Capture the cell that displays the provided text and extract its [x, y] central coordinate. 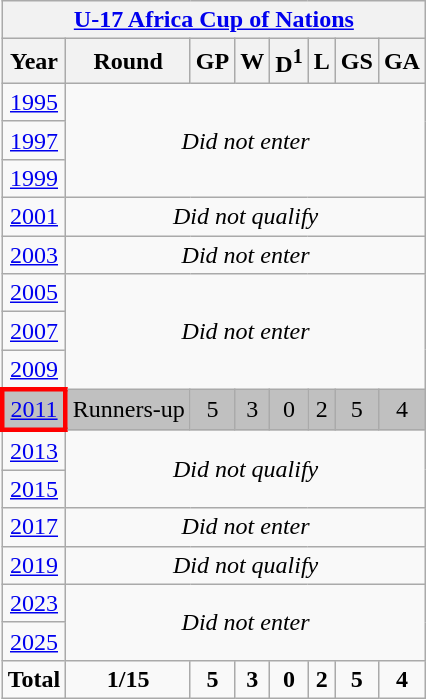
1995 [34, 102]
1997 [34, 140]
Year [34, 62]
Round [128, 62]
GS [356, 62]
2025 [34, 641]
2011 [34, 410]
2013 [34, 450]
D1 [289, 62]
2003 [34, 255]
2009 [34, 370]
2007 [34, 331]
2005 [34, 293]
2015 [34, 489]
1/15 [128, 679]
L [322, 62]
2019 [34, 565]
Runners-up [128, 410]
Total [34, 679]
1999 [34, 178]
GA [402, 62]
2001 [34, 217]
2017 [34, 527]
W [252, 62]
2023 [34, 603]
GP [212, 62]
U-17 Africa Cup of Nations [214, 20]
